Return [X, Y] of the center of cell containing provided text 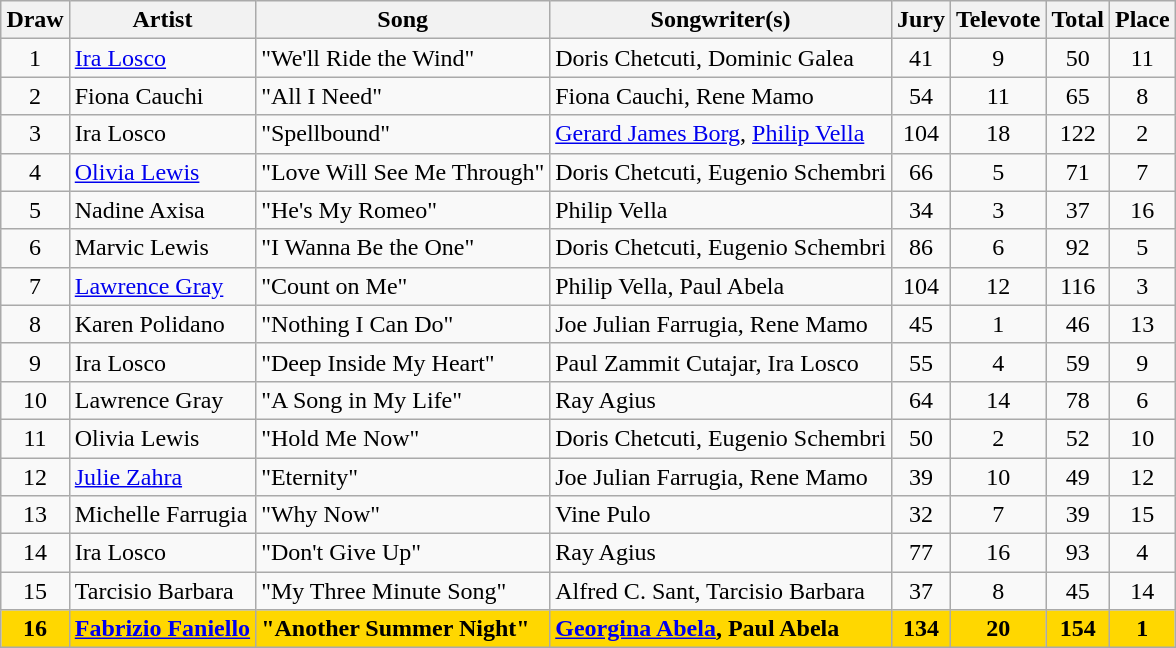
54 [920, 96]
66 [920, 172]
46 [1078, 324]
64 [920, 400]
Gerard James Borg, Philip Vella [721, 134]
Karen Polidano [162, 324]
"A Song in My Life" [403, 400]
"Love Will See Me Through" [403, 172]
Nadine Axisa [162, 210]
Jury [920, 20]
93 [1078, 553]
Fabrizio Faniello [162, 629]
18 [998, 134]
Place [1142, 20]
65 [1078, 96]
Alfred C. Sant, Tarcisio Barbara [721, 591]
"Spellbound" [403, 134]
92 [1078, 248]
77 [920, 553]
Fiona Cauchi, Rene Mamo [721, 96]
Marvic Lewis [162, 248]
"My Three Minute Song" [403, 591]
154 [1078, 629]
Song [403, 20]
Doris Chetcuti, Dominic Galea [721, 58]
122 [1078, 134]
Georgina Abela, Paul Abela [721, 629]
"Deep Inside My Heart" [403, 362]
Tarcisio Barbara [162, 591]
34 [920, 210]
32 [920, 515]
Televote [998, 20]
"Eternity" [403, 477]
Artist [162, 20]
Songwriter(s) [721, 20]
Julie Zahra [162, 477]
116 [1078, 286]
Total [1078, 20]
71 [1078, 172]
"We'll Ride the Wind" [403, 58]
"Hold Me Now" [403, 438]
59 [1078, 362]
49 [1078, 477]
Fiona Cauchi [162, 96]
78 [1078, 400]
"Don't Give Up" [403, 553]
"All I Need" [403, 96]
"Nothing I Can Do" [403, 324]
"Count on Me" [403, 286]
Paul Zammit Cutajar, Ira Losco [721, 362]
41 [920, 58]
"Another Summer Night" [403, 629]
20 [998, 629]
Philip Vella, Paul Abela [721, 286]
"He's My Romeo" [403, 210]
Michelle Farrugia [162, 515]
Vine Pulo [721, 515]
55 [920, 362]
Philip Vella [721, 210]
"Why Now" [403, 515]
52 [1078, 438]
Draw [35, 20]
134 [920, 629]
86 [920, 248]
"I Wanna Be the One" [403, 248]
